Pinpoint the cell where the given text exists, returning its (x, y) midpoint coordinate. 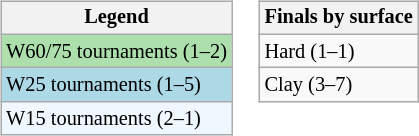
Clay (3–7) (339, 85)
Finals by surface (339, 18)
W25 tournaments (1–5) (116, 85)
Hard (1–1) (339, 51)
Legend (116, 18)
W60/75 tournaments (1–2) (116, 51)
W15 tournaments (2–1) (116, 119)
